Identify which cell holds the provided text, then report its (x, y) central coordinate. 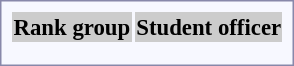
Student officer (209, 27)
Rank group (72, 27)
